Locate the cell with the specified text and output its (x, y) center coordinate. 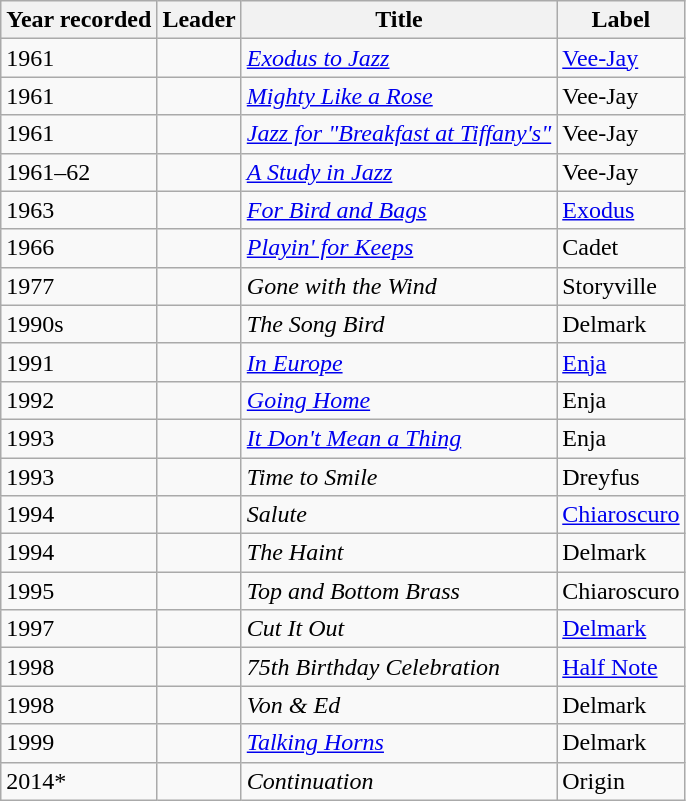
1990s (79, 324)
Top and Bottom Brass (398, 591)
A Study in Jazz (398, 172)
Cadet (621, 248)
75th Birthday Celebration (398, 667)
Going Home (398, 400)
1992 (79, 400)
Von & Ed (398, 705)
Gone with the Wind (398, 286)
Year recorded (79, 20)
Mighty Like a Rose (398, 96)
Talking Horns (398, 743)
Dreyfus (621, 477)
Title (398, 20)
2014* (79, 781)
Playin' for Keeps (398, 248)
Leader (199, 20)
Jazz for "Breakfast at Tiffany's" (398, 134)
1961–62 (79, 172)
1991 (79, 362)
Origin (621, 781)
1995 (79, 591)
For Bird and Bags (398, 210)
Cut It Out (398, 629)
Storyville (621, 286)
Salute (398, 515)
Time to Smile (398, 477)
Half Note (621, 667)
The Song Bird (398, 324)
Exodus (621, 210)
1963 (79, 210)
1977 (79, 286)
1966 (79, 248)
The Haint (398, 553)
It Don't Mean a Thing (398, 438)
1999 (79, 743)
Continuation (398, 781)
In Europe (398, 362)
1997 (79, 629)
Exodus to Jazz (398, 58)
Label (621, 20)
